Search for the cell housing the specified text and yield its (x, y) center coordinate. 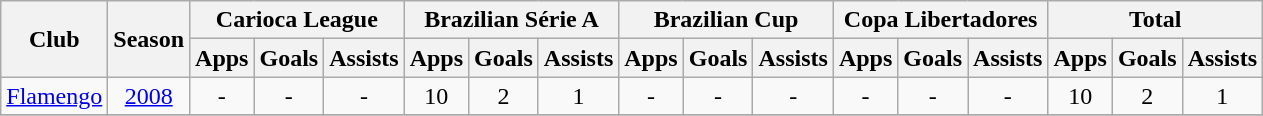
2008 (149, 96)
Carioca League (298, 20)
Brazilian Série A (512, 20)
Copa Libertadores (940, 20)
Brazilian Cup (726, 20)
Club (54, 39)
Total (1156, 20)
Flamengo (54, 96)
Season (149, 39)
